For the text-containing cell, return its midpoint in [x, y] coordinate format. 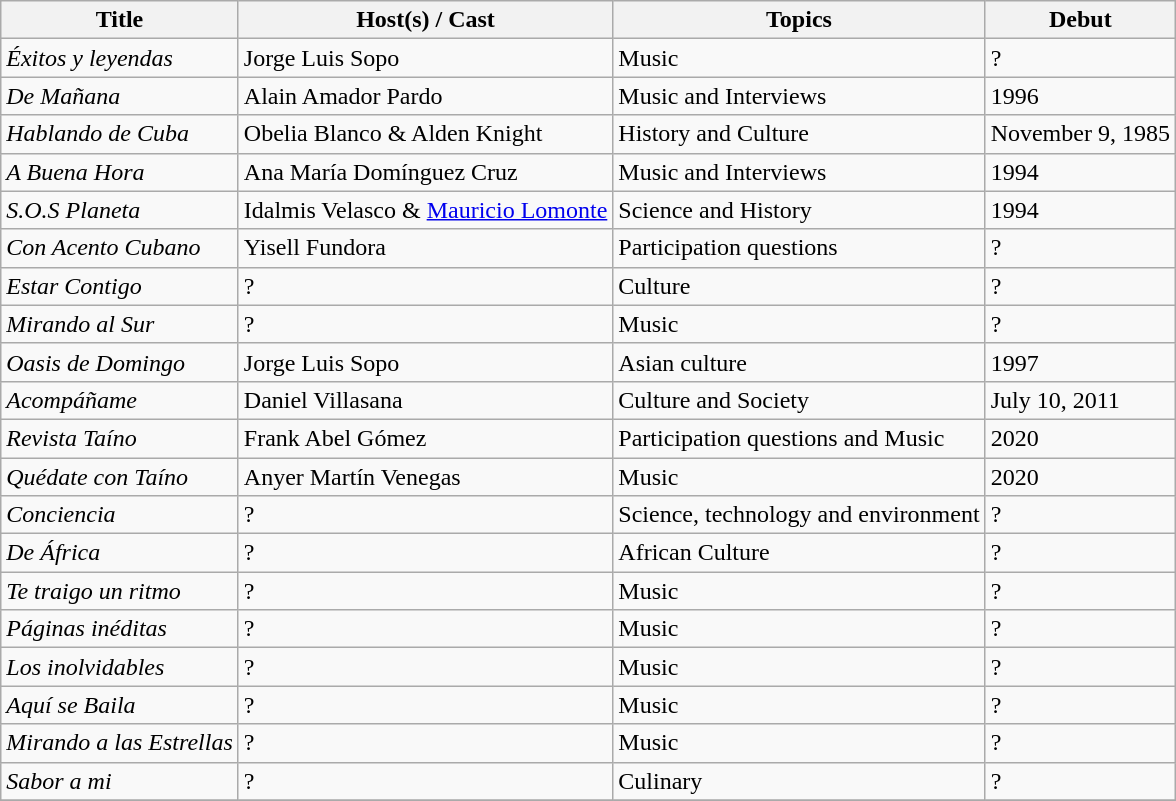
July 10, 2011 [1080, 400]
Quédate con Taíno [120, 477]
Estar Contigo [120, 286]
Mirando al Sur [120, 324]
Los inolvidables [120, 667]
Frank Abel Gómez [426, 438]
Oasis de Domingo [120, 362]
Title [120, 20]
Éxitos y leyendas [120, 58]
Yisell Fundora [426, 248]
1996 [1080, 96]
Conciencia [120, 515]
Debut [1080, 20]
Aquí se Baila [120, 705]
Con Acento Cubano [120, 248]
De África [120, 553]
Topics [799, 20]
Idalmis Velasco & Mauricio Lomonte [426, 210]
November 9, 1985 [1080, 134]
Sabor a mi [120, 781]
Ana María Domínguez Cruz [426, 172]
Science, technology and environment [799, 515]
Obelia Blanco & Alden Knight [426, 134]
Anyer Martín Venegas [426, 477]
History and Culture [799, 134]
Te traigo un ritmo [120, 591]
A Buena Hora [120, 172]
De Mañana [120, 96]
Hablando de Cuba [120, 134]
Participation questions and Music [799, 438]
Daniel Villasana [426, 400]
Alain Amador Pardo [426, 96]
Culture and Society [799, 400]
S.O.S Planeta [120, 210]
Páginas inéditas [120, 629]
Acompáñame [120, 400]
Culinary [799, 781]
Culture [799, 286]
African Culture [799, 553]
Science and History [799, 210]
Asian culture [799, 362]
Host(s) / Cast [426, 20]
Mirando a las Estrellas [120, 743]
Participation questions [799, 248]
Revista Taíno [120, 438]
1997 [1080, 362]
